For the text-containing cell, return its midpoint in (x, y) coordinate format. 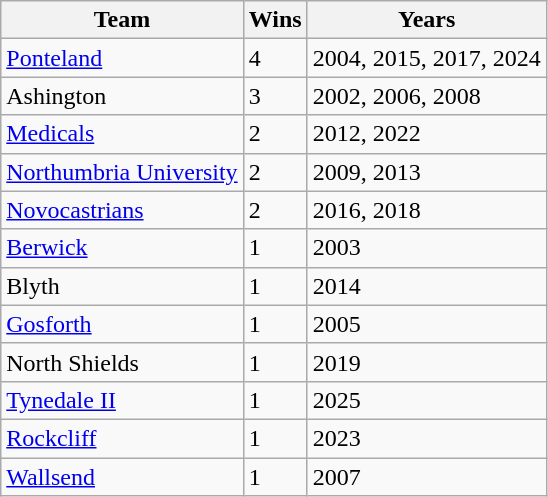
Novocastrians (122, 210)
Medicals (122, 134)
2019 (426, 362)
2007 (426, 477)
2023 (426, 438)
Rockcliff (122, 438)
Blyth (122, 286)
2003 (426, 248)
2005 (426, 324)
Berwick (122, 248)
2009, 2013 (426, 172)
2012, 2022 (426, 134)
North Shields (122, 362)
2016, 2018 (426, 210)
Gosforth (122, 324)
3 (275, 96)
Ashington (122, 96)
2002, 2006, 2008 (426, 96)
Northumbria University (122, 172)
4 (275, 58)
2004, 2015, 2017, 2024 (426, 58)
Wins (275, 20)
2014 (426, 286)
Ponteland (122, 58)
Years (426, 20)
Tynedale II (122, 400)
Team (122, 20)
2025 (426, 400)
Wallsend (122, 477)
